Identify which cell holds the provided text, then report its (x, y) central coordinate. 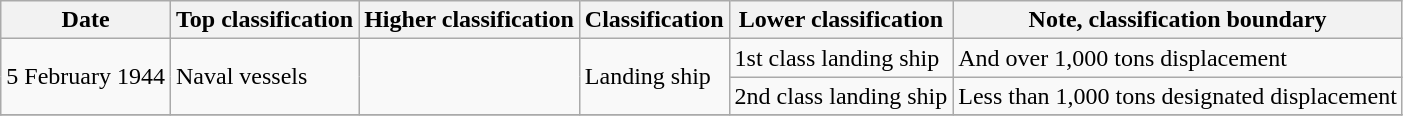
Date (86, 20)
Higher classification (470, 20)
And over 1,000 tons displacement (1178, 58)
Lower classification (841, 20)
Naval vessels (264, 77)
2nd class landing ship (841, 96)
Top classification (264, 20)
Landing ship (654, 77)
5 February 1944 (86, 77)
Less than 1,000 tons designated displacement (1178, 96)
1st class landing ship (841, 58)
Classification (654, 20)
Note, classification boundary (1178, 20)
